Identify which cell holds the provided text, then report its [x, y] central coordinate. 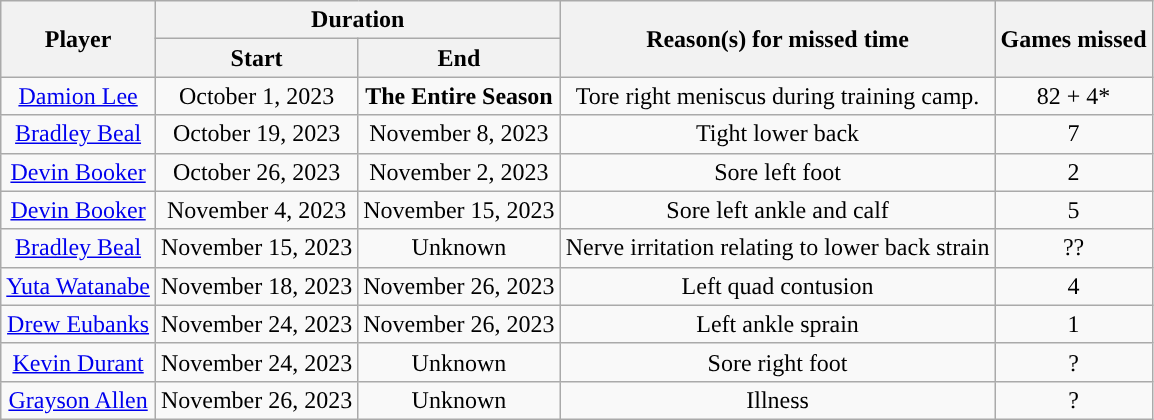
Left quad contusion [778, 286]
Grayson Allen [78, 400]
Reason(s) for missed time [778, 39]
5 [1074, 210]
2 [1074, 172]
Drew Eubanks [78, 324]
Player [78, 39]
November 2, 2023 [459, 172]
Sore left ankle and calf [778, 210]
October 1, 2023 [256, 96]
4 [1074, 286]
The Entire Season [459, 96]
November 8, 2023 [459, 134]
October 19, 2023 [256, 134]
Games missed [1074, 39]
Duration [358, 20]
Nerve irritation relating to lower back strain [778, 248]
Kevin Durant [78, 362]
Sore right foot [778, 362]
7 [1074, 134]
82 + 4* [1074, 96]
Tore right meniscus during training camp. [778, 96]
November 4, 2023 [256, 210]
Sore left foot [778, 172]
November 18, 2023 [256, 286]
Start [256, 58]
Illness [778, 400]
Damion Lee [78, 96]
Yuta Watanabe [78, 286]
1 [1074, 324]
End [459, 58]
Left ankle sprain [778, 324]
?? [1074, 248]
October 26, 2023 [256, 172]
Tight lower back [778, 134]
